Identify which cell holds the provided text, then report its [X, Y] central coordinate. 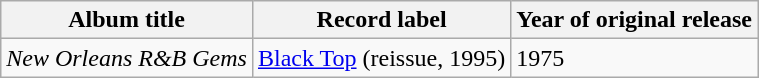
Record label [381, 20]
Black Top (reissue, 1995) [381, 58]
Album title [127, 20]
1975 [634, 58]
Year of original release [634, 20]
New Orleans R&B Gems [127, 58]
